Extract the [x, y] coordinate from the center of the cell holding the provided text.  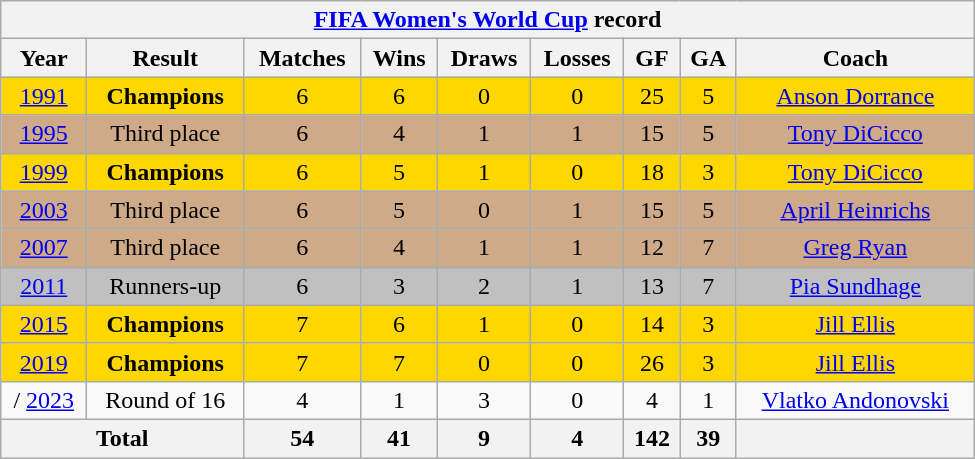
Round of 16 [166, 400]
Result [166, 58]
Draws [484, 58]
GF [652, 58]
13 [652, 286]
1991 [44, 96]
Greg Ryan [855, 248]
9 [484, 438]
/ 2023 [44, 400]
54 [302, 438]
Pia Sundhage [855, 286]
12 [652, 248]
Runners-up [166, 286]
2007 [44, 248]
Total [122, 438]
GA [708, 58]
18 [652, 172]
2019 [44, 362]
41 [400, 438]
April Heinrichs [855, 210]
25 [652, 96]
Vlatko Andonovski [855, 400]
FIFA Women's World Cup record [488, 20]
1995 [44, 134]
Anson Dorrance [855, 96]
Coach [855, 58]
2011 [44, 286]
2003 [44, 210]
142 [652, 438]
2 [484, 286]
39 [708, 438]
2015 [44, 324]
1999 [44, 172]
14 [652, 324]
26 [652, 362]
Year [44, 58]
Wins [400, 58]
Matches [302, 58]
Losses [578, 58]
